Capture the cell that displays the provided text and extract its [x, y] central coordinate. 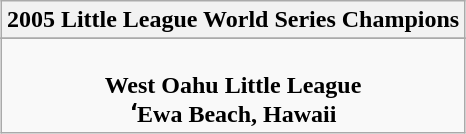
West Oahu Little LeagueʻEwa Beach, Hawaii [232, 86]
2005 Little League World Series Champions [232, 20]
